Extract the [x, y] coordinate from the center of the cell holding the provided text.  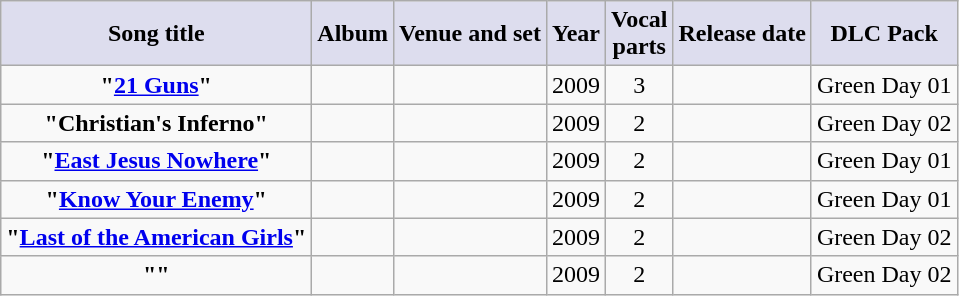
"Know Your Enemy" [156, 199]
Release date [742, 34]
"Christian's Inferno" [156, 123]
DLC Pack [884, 34]
"21 Guns" [156, 85]
Venue and set [470, 34]
Song title [156, 34]
Year [576, 34]
Vocalparts [639, 34]
"East Jesus Nowhere" [156, 161]
Album [353, 34]
3 [639, 85]
"Last of the American Girls" [156, 237]
"" [156, 275]
